Identify which cell holds the provided text, then report its [x, y] central coordinate. 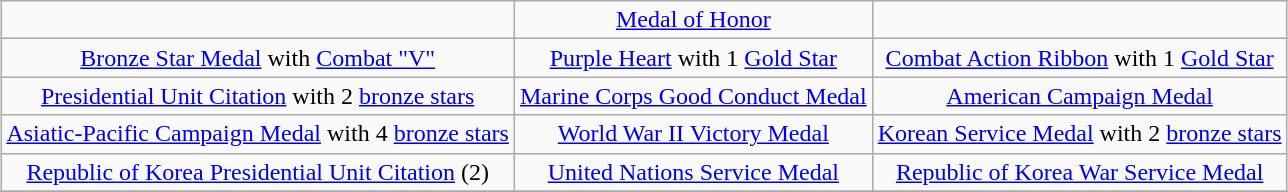
United Nations Service Medal [693, 172]
Republic of Korea Presidential Unit Citation (2) [258, 172]
Bronze Star Medal with Combat "V" [258, 58]
Combat Action Ribbon with 1 Gold Star [1080, 58]
Korean Service Medal with 2 bronze stars [1080, 134]
Purple Heart with 1 Gold Star [693, 58]
Asiatic-Pacific Campaign Medal with 4 bronze stars [258, 134]
Medal of Honor [693, 20]
American Campaign Medal [1080, 96]
Marine Corps Good Conduct Medal [693, 96]
World War II Victory Medal [693, 134]
Republic of Korea War Service Medal [1080, 172]
Presidential Unit Citation with 2 bronze stars [258, 96]
